From the cell containing the given text, extract its center point as [X, Y] coordinate. 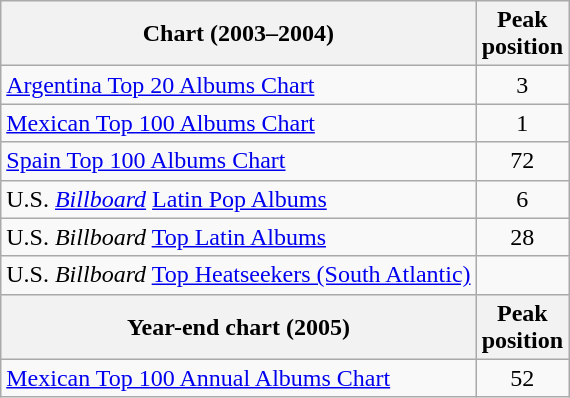
3 [522, 85]
1 [522, 123]
U.S. Billboard Latin Pop Albums [238, 199]
U.S. Billboard Top Heatseekers (South Atlantic) [238, 275]
Mexican Top 100 Annual Albums Chart [238, 378]
Year-end chart (2005) [238, 326]
52 [522, 378]
U.S. Billboard Top Latin Albums [238, 237]
28 [522, 237]
6 [522, 199]
Spain Top 100 Albums Chart [238, 161]
Mexican Top 100 Albums Chart [238, 123]
72 [522, 161]
Argentina Top 20 Albums Chart [238, 85]
Chart (2003–2004) [238, 34]
